Locate the cell with the specified text and output its (x, y) center coordinate. 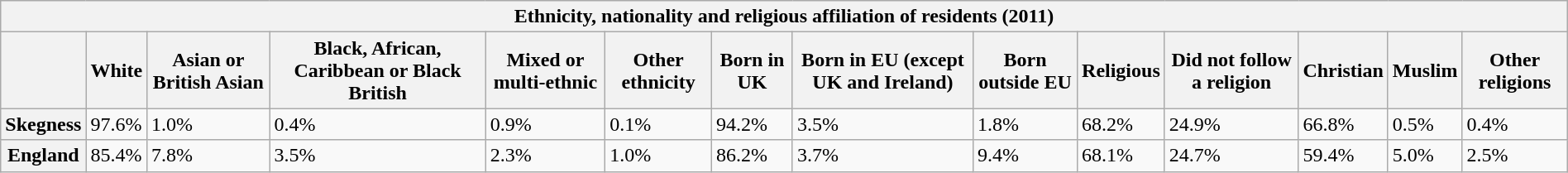
94.2% (753, 124)
Born in UK (753, 70)
68.2% (1121, 124)
Born outside EU (1025, 70)
66.8% (1343, 124)
Other ethnicity (658, 70)
White (117, 70)
Skegness (43, 124)
Did not follow a religion (1231, 70)
97.6% (117, 124)
85.4% (117, 156)
7.8% (208, 156)
24.9% (1231, 124)
Mixed or multi-ethnic (545, 70)
59.4% (1343, 156)
Christian (1343, 70)
0.9% (545, 124)
68.1% (1121, 156)
Ethnicity, nationality and religious affiliation of residents (2011) (784, 17)
86.2% (753, 156)
2.3% (545, 156)
2.5% (1515, 156)
3.7% (882, 156)
0.5% (1425, 124)
0.1% (658, 124)
Born in EU (except UK and Ireland) (882, 70)
Black, African, Caribbean or Black British (377, 70)
Other religions (1515, 70)
1.8% (1025, 124)
England (43, 156)
Religious (1121, 70)
Muslim (1425, 70)
24.7% (1231, 156)
5.0% (1425, 156)
9.4% (1025, 156)
Asian or British Asian (208, 70)
